Scan for the cell matching the given text and deliver its [x, y] coordinate at center. 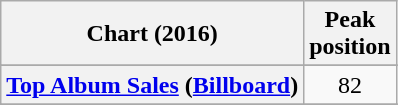
82 [350, 85]
Top Album Sales (Billboard) [152, 85]
Chart (2016) [152, 34]
Peakposition [350, 34]
